Return the [x, y] coordinate for the center point of the cell that contains the specified text.  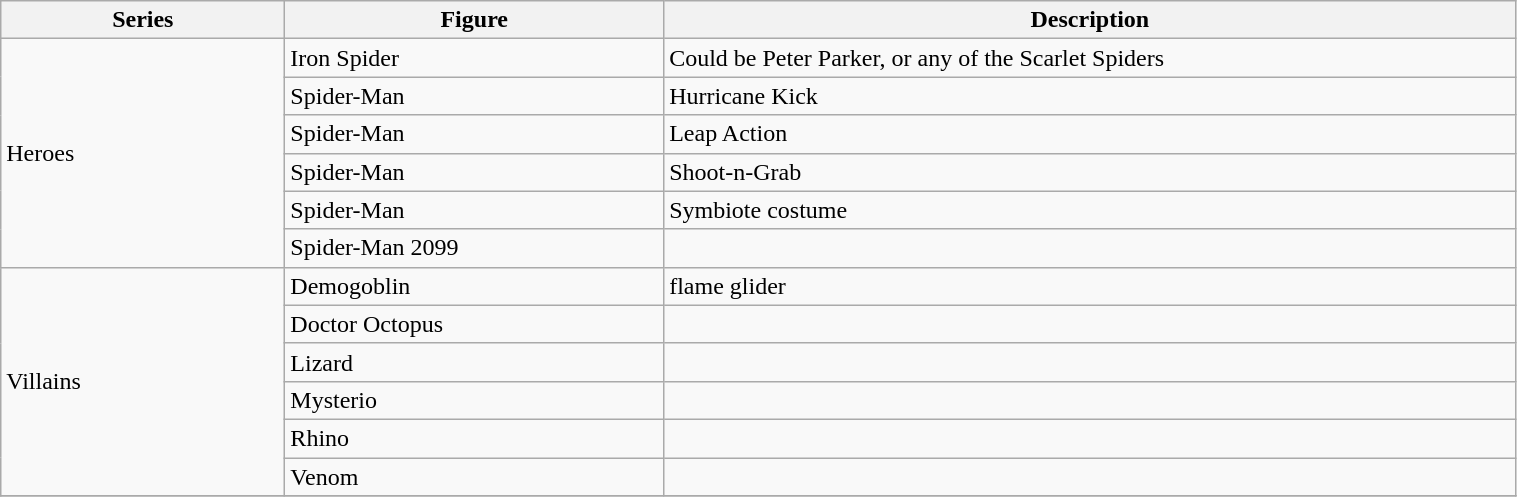
flame glider [1090, 286]
Hurricane Kick [1090, 96]
Venom [474, 477]
Figure [474, 20]
Description [1090, 20]
Spider-Man 2099 [474, 248]
Villains [143, 381]
Rhino [474, 438]
Doctor Octopus [474, 324]
Leap Action [1090, 134]
Iron Spider [474, 58]
Lizard [474, 362]
Could be Peter Parker, or any of the Scarlet Spiders [1090, 58]
Symbiote costume [1090, 210]
Demogoblin [474, 286]
Mysterio [474, 400]
Shoot-n-Grab [1090, 172]
Heroes [143, 153]
Series [143, 20]
